Determine the [X, Y] coordinate at the center of the cell enclosing the given text.  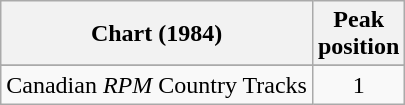
Canadian RPM Country Tracks [157, 85]
Peakposition [358, 34]
1 [358, 85]
Chart (1984) [157, 34]
